Determine the (X, Y) coordinate at the center of the cell enclosing the given text.  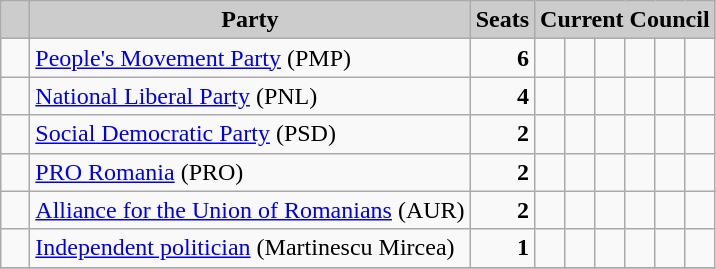
Party (250, 20)
6 (502, 58)
Current Council (626, 20)
Independent politician (Martinescu Mircea) (250, 248)
PRO Romania (PRO) (250, 172)
People's Movement Party (PMP) (250, 58)
Alliance for the Union of Romanians (AUR) (250, 210)
Social Democratic Party (PSD) (250, 134)
1 (502, 248)
4 (502, 96)
National Liberal Party (PNL) (250, 96)
Seats (502, 20)
